Find where the given text appears and provide that cell's center as (X, Y) coordinate. 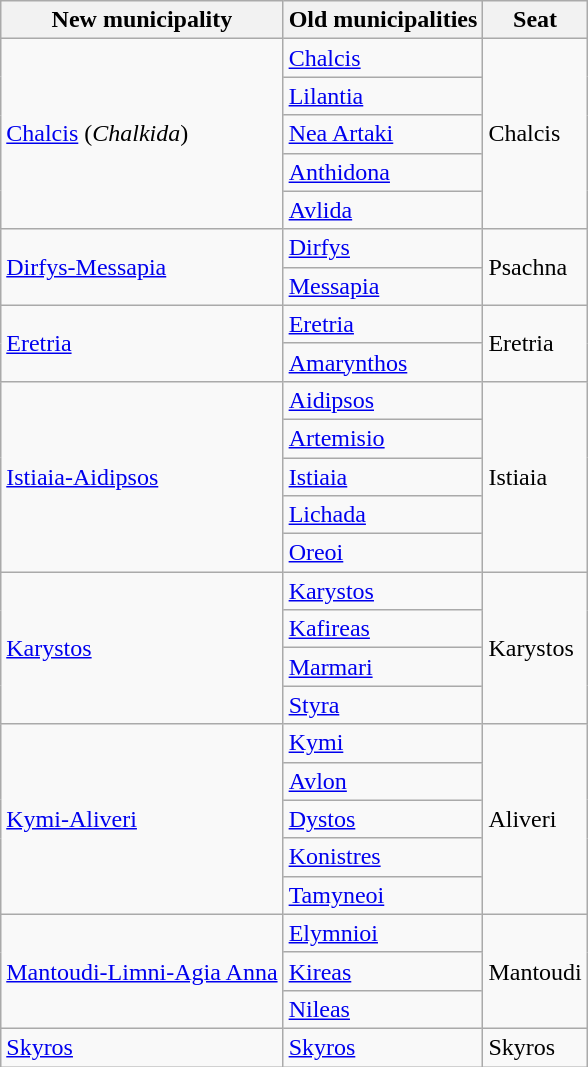
Old municipalities (383, 20)
Anthidona (383, 172)
Lichada (383, 515)
Aidipsos (383, 400)
Aliveri (535, 819)
Nileas (383, 1009)
Messapia (383, 286)
Tamyneoi (383, 895)
Dirfys (383, 248)
Mantoudi (535, 971)
Kymi (383, 743)
Lilantia (383, 96)
Kafireas (383, 629)
Avlida (383, 210)
Nea Artaki (383, 134)
Chalcis (Chalkida) (142, 134)
Marmari (383, 667)
Seat (535, 20)
Avlon (383, 781)
Kymi-Aliveri (142, 819)
Konistres (383, 857)
Styra (383, 705)
Mantoudi-Limni-Agia Anna (142, 971)
Kireas (383, 971)
Istiaia-Aidipsos (142, 476)
Dystos (383, 819)
Elymnioi (383, 933)
Artemisio (383, 438)
Dirfys-Messapia (142, 267)
New municipality (142, 20)
Oreoi (383, 553)
Amarynthos (383, 362)
Psachna (535, 267)
